Extract the [x, y] coordinate from the center of the cell holding the provided text.  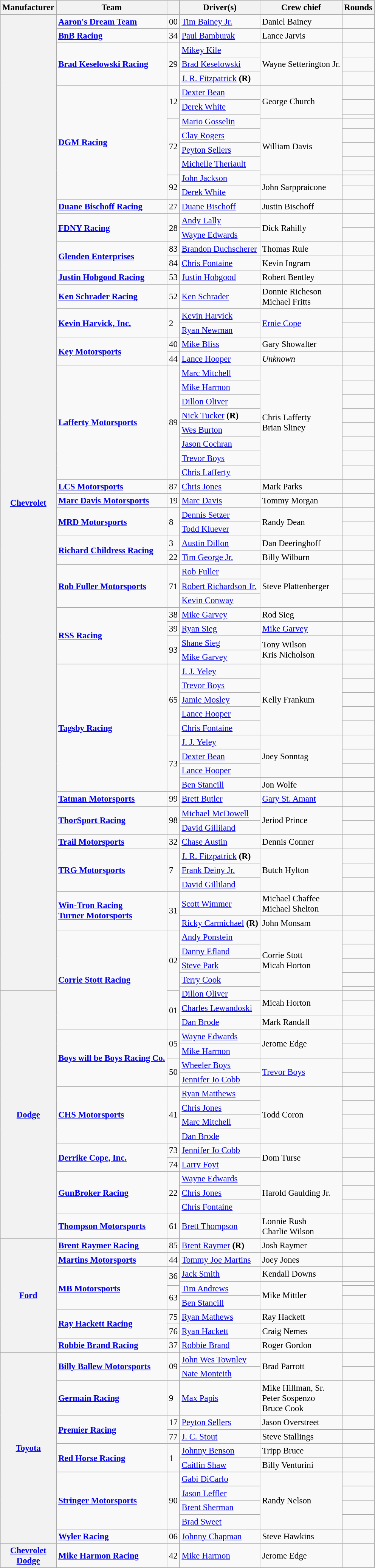
Manufacturer [28, 8]
38 [173, 615]
Wes Burton [220, 430]
Jason Cochran [220, 444]
Brent Sherman [220, 1508]
George Church [301, 102]
Tatman Motorsports [112, 799]
Ricky Carmichael (R) [220, 923]
39 [173, 628]
John Sarppraicone [301, 187]
74 [173, 1164]
Danny Efland [220, 952]
J. C. Stout [220, 1437]
Billy Ballew Motorsports [112, 1367]
Larry Foyt [220, 1164]
Steve Stallings [301, 1437]
9 [173, 1398]
Richard Childress Racing [112, 550]
Tommy Joe Martins [220, 1260]
Duane Bischoff [220, 206]
DGM Racing [112, 142]
2 [173, 323]
19 [173, 501]
Tim George Jr. [220, 557]
17 [173, 1422]
Jamie Mosley [220, 700]
Wyler Racing [112, 1536]
Dennis Conner [301, 842]
83 [173, 249]
TRG Motorsports [112, 870]
31 [173, 911]
Shane Sieg [220, 643]
Unknown [301, 359]
Frank Deiny Jr. [220, 870]
Nick Tucker (R) [220, 416]
Mike Harmon Racing [112, 1556]
Brad Keselowski [220, 64]
8 [173, 522]
Ernie Cope [301, 323]
Premier Racing [112, 1429]
41 [173, 1114]
1 [173, 1458]
Steve Park [220, 966]
Randy Dean [301, 522]
89 [173, 423]
Michael Chaffee Michael Shelton [301, 904]
Steve Hawkins [301, 1536]
Steve Plattenberger [301, 586]
65 [173, 700]
ThorSport Racing [112, 820]
Tim Andrews [220, 1288]
Tommy Morgan [301, 501]
Aaron's Dream Team [112, 22]
Mike Hillman, Sr. Peter Sospenzo Bruce Cook [301, 1398]
28 [173, 228]
93 [173, 650]
50 [173, 1072]
Rob Fuller [220, 572]
Ryan Sieg [220, 628]
Tony Wilson Kris Nicholson [301, 650]
Brent Raymer Racing [112, 1246]
52 [173, 297]
Joey Jones [301, 1260]
Glenden Enterprises [112, 256]
Jeriod Prince [301, 820]
Key Motorsports [112, 351]
Robbie Brand [220, 1345]
LCS Motorsports [112, 487]
77 [173, 1437]
Paul Bamburak [220, 36]
85 [173, 1246]
Gary St. Amant [301, 799]
76 [173, 1331]
Johnny Chapman [220, 1536]
Roger Gordon [301, 1345]
Kevin Conway [220, 600]
92 [173, 187]
Marc Davis [220, 501]
Ford [28, 1296]
Robert Bentley [301, 277]
Max Papis [220, 1398]
12 [173, 102]
Team [112, 8]
Ryan Matthews [220, 1093]
Brad Parrott [301, 1367]
40 [173, 345]
FDNY Racing [112, 228]
53 [173, 277]
Tripp Bruce [301, 1451]
Ray Hackett [301, 1317]
Todd Kluever [220, 529]
27 [173, 206]
Justin Bischoff [301, 206]
BnB Racing [112, 36]
Joey Sonntag [301, 757]
RSS Racing [112, 636]
CHS Motorsports [112, 1114]
Martins Motorsports [112, 1260]
Jack Smith [220, 1274]
Marc Davis Motorsports [112, 501]
72 [173, 146]
Chris Lafferty [220, 472]
Duane Bischoff Racing [112, 206]
Kevin Ingram [301, 263]
Michael McDowell [220, 813]
Kevin Harvick [220, 316]
Driver(s) [220, 8]
Andy Ponstein [220, 937]
Mark Randall [301, 1022]
Germain Racing [112, 1398]
7 [173, 870]
John Wes Townley [220, 1359]
William Davis [301, 146]
Ryan Newman [220, 330]
Derrike Cope, Inc. [112, 1157]
90 [173, 1500]
Wheeler Boys [220, 1065]
Justin Hobgood Racing [112, 277]
37 [173, 1345]
Harold Gaulding Jr. [301, 1193]
Charles Lewandoski [220, 1008]
Johnny Benson [220, 1451]
Ryan Mathews [220, 1317]
Dan Deeringhoff [301, 543]
Chevrolet Dodge [28, 1556]
Jon Wolfe [301, 785]
Caitlin Shaw [220, 1465]
36 [173, 1276]
99 [173, 799]
Austin Dillon [220, 543]
Michelle Theriault [220, 164]
Ray Hackett Racing [112, 1323]
Gabi DiCarlo [220, 1479]
87 [173, 487]
Gary Showalter [301, 345]
09 [173, 1367]
42 [173, 1556]
Thompson Motorsports [112, 1227]
Lafferty Motorsports [112, 423]
84 [173, 263]
GunBroker Racing [112, 1193]
Billy Wilburn [301, 557]
Brad Sweet [220, 1522]
Mikey Kile [220, 50]
Rounds [358, 8]
Trail Motorsports [112, 842]
Kelly Frankum [301, 700]
Thomas Rule [301, 249]
Dick Rahilly [301, 228]
Brandon Duchscherer [220, 249]
63 [173, 1298]
29 [173, 64]
Mike Mittler [301, 1296]
Robbie Brand Racing [112, 1345]
Dodge [28, 1115]
Boys will be Boys Racing Co. [112, 1058]
Tagsby Racing [112, 728]
Jason Leffler [220, 1494]
02 [173, 961]
MRD Motorsports [112, 522]
71 [173, 586]
Terry Cook [220, 980]
Chase Austin [220, 842]
06 [173, 1536]
Randy Nelson [301, 1500]
John Monsam [301, 923]
Ryan Hackett [220, 1331]
MB Motorsports [112, 1289]
Justin Hobgood [220, 277]
Nate Monteith [220, 1374]
Kendall Downs [301, 1274]
Brad Keselowski Racing [112, 64]
Josh Raymer [301, 1246]
Mario Gosselin [220, 121]
98 [173, 820]
Corrie Stott Racing [112, 980]
Dom Turse [301, 1157]
Todd Coron [301, 1114]
Mike Bliss [220, 345]
Win-Tron Racing Turner Motorsports [112, 911]
Lance Jarvis [301, 36]
01 [173, 1010]
Butch Hylton [301, 870]
32 [173, 842]
Wayne Setterington Jr. [301, 64]
Micah Horton [301, 1003]
John Jackson [220, 178]
Mark Parks [301, 487]
Lonnie Rush Charlie Wilson [301, 1227]
Kevin Harvick, Inc. [112, 323]
Corrie Stott Micah Horton [301, 961]
Brent Raymer (R) [220, 1246]
Dennis Setzer [220, 515]
00 [173, 22]
34 [173, 36]
Andy Lally [220, 221]
05 [173, 1044]
61 [173, 1227]
Crew chief [301, 8]
Billy Venturini [301, 1465]
75 [173, 1317]
Ken Schrader Racing [112, 297]
Scott Wimmer [220, 904]
Toyota [28, 1447]
Craig Nemes [301, 1331]
Rod Sieg [301, 615]
Brett Butler [220, 799]
Chevrolet [28, 503]
Donnie Richeson Michael Fritts [301, 297]
Daniel Bainey [301, 22]
Robert Richardson Jr. [220, 586]
Tim Bainey Jr. [220, 22]
Jason Overstreet [301, 1422]
3 [173, 543]
Chris Lafferty Brian Sliney [301, 423]
Ken Schrader [220, 297]
Red Horse Racing [112, 1458]
Stringer Motorsports [112, 1500]
Clay Rogers [220, 135]
Rob Fuller Motorsports [112, 586]
Brett Thompson [220, 1227]
